Find where the given text appears and provide that cell's center as [x, y] coordinate. 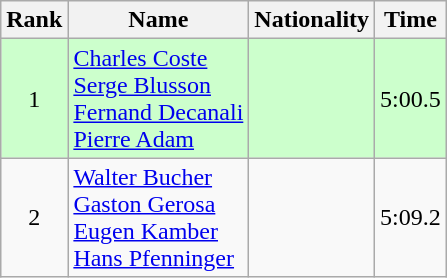
5:09.2 [411, 218]
5:00.5 [411, 98]
1 [34, 98]
Name [158, 20]
Walter BucherGaston GerosaEugen KamberHans Pfenninger [158, 218]
Nationality [312, 20]
Rank [34, 20]
2 [34, 218]
Time [411, 20]
Charles CosteSerge BlussonFernand DecanaliPierre Adam [158, 98]
